Identify which cell holds the provided text, then report its (x, y) central coordinate. 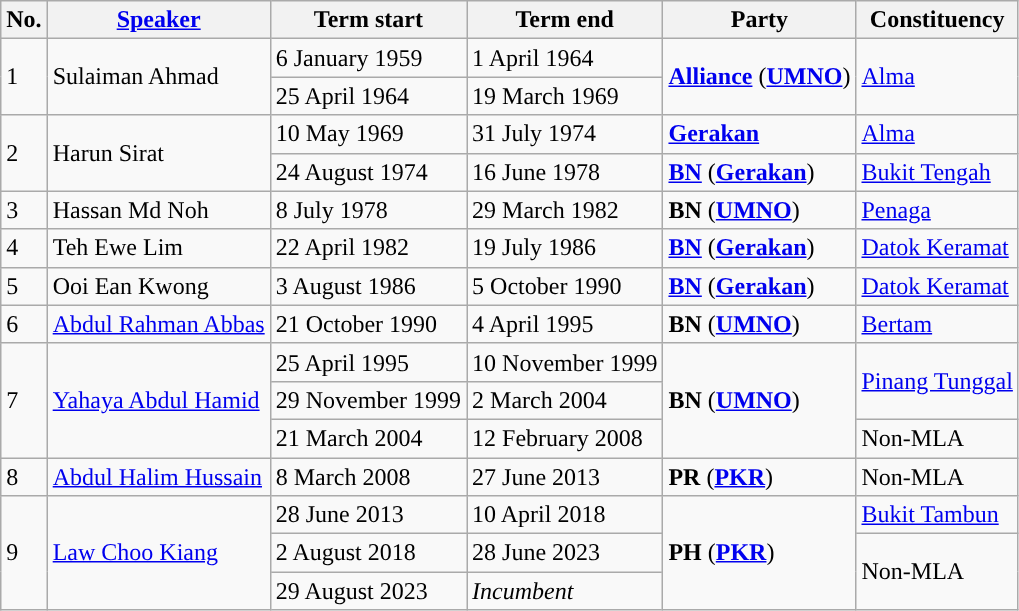
Bukit Tengah (937, 172)
Bukit Tambun (937, 515)
Party (760, 20)
8 July 1978 (368, 210)
25 April 1995 (368, 362)
10 November 1999 (565, 362)
PH (PKR) (760, 553)
4 (24, 248)
16 June 1978 (565, 172)
Pinang Tunggal (937, 381)
Law Choo Kiang (158, 553)
6 January 1959 (368, 58)
7 (24, 400)
Term start (368, 20)
28 June 2023 (565, 553)
Bertam (937, 324)
Abdul Rahman Abbas (158, 324)
4 April 1995 (565, 324)
21 October 1990 (368, 324)
19 March 1969 (565, 96)
Abdul Halim Hussain (158, 477)
28 June 2013 (368, 515)
Yahaya Abdul Hamid (158, 400)
Hassan Md Noh (158, 210)
2 March 2004 (565, 400)
No. (24, 20)
29 March 1982 (565, 210)
2 August 2018 (368, 553)
Term end (565, 20)
Harun Sirat (158, 153)
Teh Ewe Lim (158, 248)
12 February 2008 (565, 438)
3 August 1986 (368, 286)
1 (24, 77)
10 May 1969 (368, 134)
5 October 1990 (565, 286)
Ooi Ean Kwong (158, 286)
Alliance (UMNO) (760, 77)
Speaker (158, 20)
5 (24, 286)
22 April 1982 (368, 248)
2 (24, 153)
8 (24, 477)
24 August 1974 (368, 172)
29 November 1999 (368, 400)
1 April 1964 (565, 58)
PR (PKR) (760, 477)
8 March 2008 (368, 477)
Incumbent (565, 591)
27 June 2013 (565, 477)
Gerakan (760, 134)
Penaga (937, 210)
25 April 1964 (368, 96)
9 (24, 553)
29 August 2023 (368, 591)
31 July 1974 (565, 134)
Sulaiman Ahmad (158, 77)
Constituency (937, 20)
6 (24, 324)
10 April 2018 (565, 515)
21 March 2004 (368, 438)
3 (24, 210)
19 July 1986 (565, 248)
